Capture the cell that displays the provided text and extract its (X, Y) central coordinate. 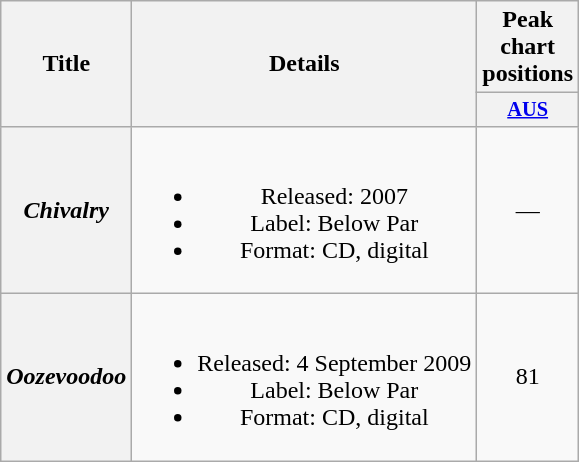
Title (66, 64)
Released: 2007Label: Below ParFormat: CD, digital (304, 210)
— (528, 210)
Peak chart positions (528, 47)
Oozevoodoo (66, 378)
81 (528, 378)
Details (304, 64)
Released: 4 September 2009Label: Below ParFormat: CD, digital (304, 378)
AUS (528, 110)
Chivalry (66, 210)
